Search for the cell housing the specified text and yield its [X, Y] center coordinate. 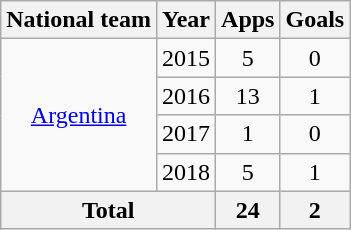
13 [248, 96]
2015 [186, 58]
Year [186, 20]
Goals [315, 20]
Argentina [79, 115]
2016 [186, 96]
2 [315, 210]
Apps [248, 20]
2017 [186, 134]
National team [79, 20]
Total [108, 210]
2018 [186, 172]
24 [248, 210]
